Output the [X, Y] coordinate of the center of the cell containing the given text.  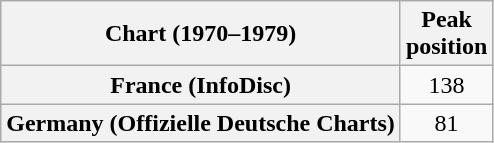
Germany (Offizielle Deutsche Charts) [201, 123]
Peakposition [446, 34]
France (InfoDisc) [201, 85]
Chart (1970–1979) [201, 34]
81 [446, 123]
138 [446, 85]
